From the cell containing the given text, extract its center point as (x, y) coordinate. 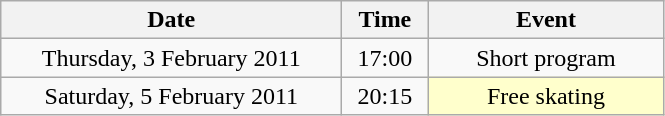
17:00 (385, 58)
Date (172, 20)
Free skating (546, 96)
Time (385, 20)
Short program (546, 58)
Event (546, 20)
Thursday, 3 February 2011 (172, 58)
Saturday, 5 February 2011 (172, 96)
20:15 (385, 96)
